Return the (X, Y) coordinate for the center point of the cell that contains the specified text.  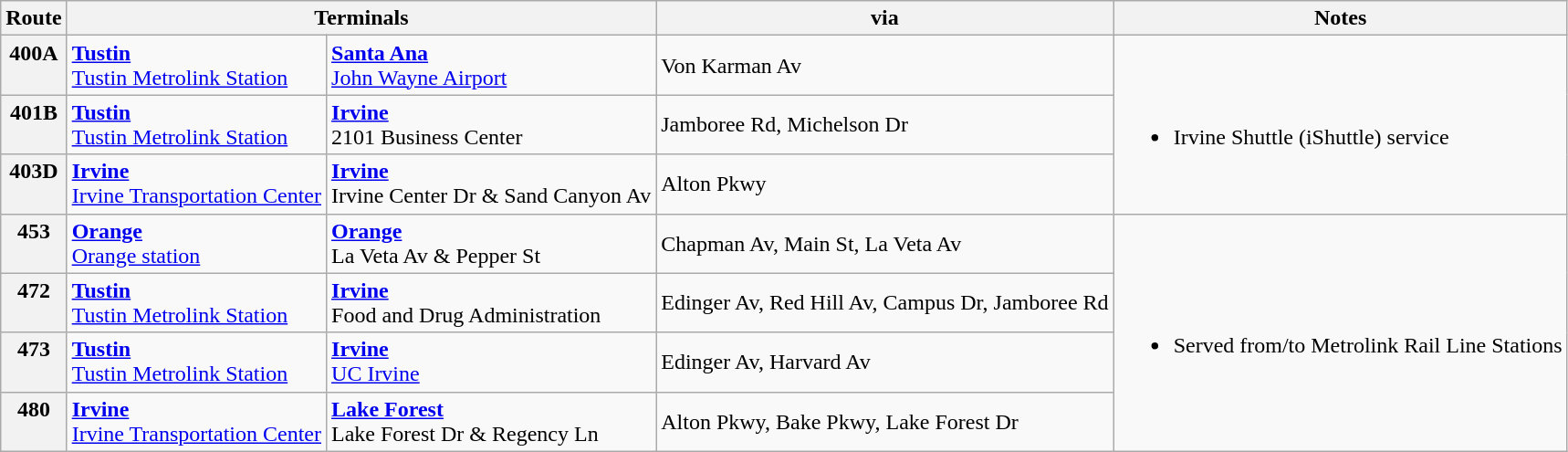
400A (34, 66)
Edinger Av, Harvard Av (885, 362)
Alton Pkwy, Bake Pkwy, Lake Forest Dr (885, 422)
Notes (1340, 18)
Lake ForestLake Forest Dr & Regency Ln (491, 422)
480 (34, 422)
OrangeLa Veta Av & Pepper St (491, 243)
Santa AnaJohn Wayne Airport (491, 66)
Edinger Av, Red Hill Av, Campus Dr, Jamboree Rd (885, 303)
Served from/to Metrolink Rail Line Stations (1340, 332)
472 (34, 303)
OrangeOrange station (196, 243)
Chapman Av, Main St, La Veta Av (885, 243)
Terminals (361, 18)
401B (34, 124)
473 (34, 362)
Alton Pkwy (885, 184)
via (885, 18)
453 (34, 243)
403D (34, 184)
IrvineFood and Drug Administration (491, 303)
Route (34, 18)
Von Karman Av (885, 66)
Irvine Shuttle (iShuttle) service (1340, 124)
Irvine2101 Business Center (491, 124)
IrvineUC Irvine (491, 362)
IrvineIrvine Center Dr & Sand Canyon Av (491, 184)
Jamboree Rd, Michelson Dr (885, 124)
